Determine the (x, y) coordinate at the center of the cell enclosing the given text.  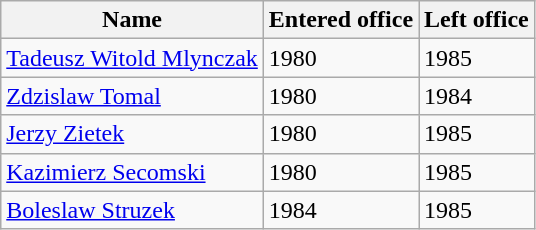
Left office (477, 20)
Jerzy Zietek (132, 134)
Boleslaw Struzek (132, 210)
Kazimierz Secomski (132, 172)
Entered office (340, 20)
Tadeusz Witold Mlynczak (132, 58)
Name (132, 20)
Zdzislaw Tomal (132, 96)
